Search for the cell housing the specified text and yield its (X, Y) center coordinate. 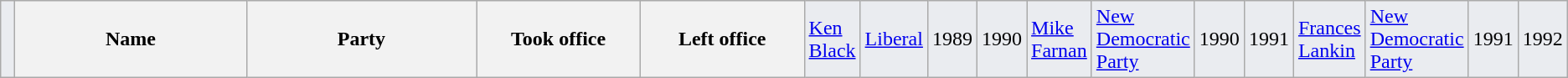
Ken Black (833, 39)
Took office (559, 39)
1989 (952, 39)
Mike Farnan (1060, 39)
Liberal (894, 39)
Party (362, 39)
Frances Lankin (1329, 39)
1992 (1543, 39)
Left office (722, 39)
Name (131, 39)
